Search for the cell housing the specified text and yield its [x, y] center coordinate. 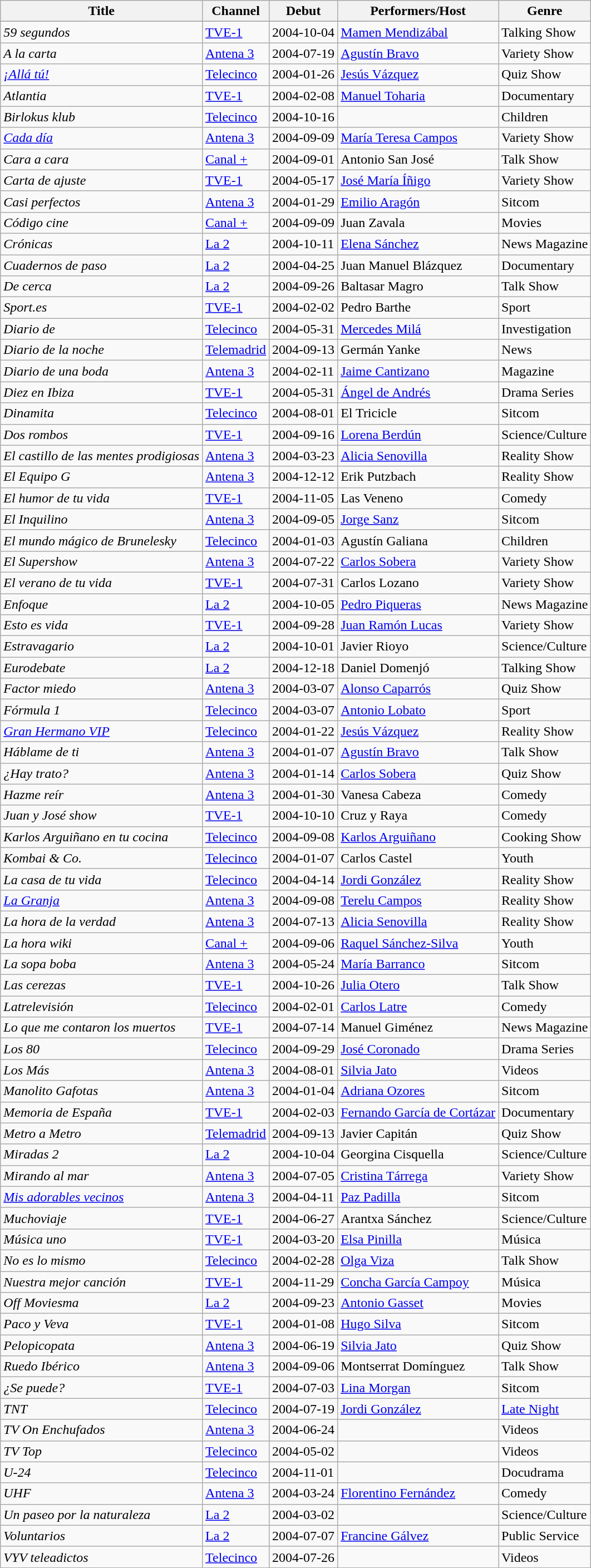
Háblame de ti [101, 752]
2004-01-22 [304, 731]
Magazine [545, 371]
2004-01-29 [304, 201]
Manolito Gafotas [101, 1091]
TNT [101, 1409]
Cada día [101, 138]
Lorena Berdún [418, 435]
2004-02-08 [304, 96]
Ruedo Ibérico [101, 1367]
2004-06-27 [304, 1218]
El Inquilino [101, 519]
2004-07-14 [304, 1028]
Channel [236, 11]
Concha García Campoy [418, 1281]
Nuestra mejor canción [101, 1281]
Paco y Veva [101, 1324]
María Barranco [418, 964]
2004-09-01 [304, 159]
2004-09-05 [304, 519]
2004-02-28 [304, 1260]
Los Más [101, 1070]
2004-07-07 [304, 1536]
Cristina Tárrega [418, 1176]
Agustín Galiana [418, 540]
Birlokus klub [101, 117]
Javier Capitán [418, 1133]
2004-07-22 [304, 561]
El Equipo G [101, 477]
Esto es vida [101, 625]
Estravagario [101, 647]
2004-05-17 [304, 180]
Olga Viza [418, 1260]
Hugo Silva [418, 1324]
Antonio Gasset [418, 1303]
El castillo de las mentes prodigiosas [101, 456]
Vanesa Cabeza [418, 795]
2004-07-31 [304, 583]
Karlos Arguiñano en tu cocina [101, 837]
María Teresa Campos [418, 138]
El Tricicle [418, 413]
TV On Enchufados [101, 1430]
Dinamita [101, 413]
2004-12-18 [304, 668]
Investigation [545, 329]
Juan Zavala [418, 223]
2004-04-25 [304, 265]
Metro a Metro [101, 1133]
El verano de tu vida [101, 583]
2004-07-05 [304, 1176]
Juan Ramón Lucas [418, 625]
Elena Sánchez [418, 244]
TV Top [101, 1451]
2004-01-26 [304, 75]
Fernando García de Cortázar [418, 1112]
Juan y José show [101, 816]
Daniel Domenjó [418, 668]
Adriana Ozores [418, 1091]
Mirando al mar [101, 1176]
Karlos Arguiñano [418, 837]
Casi perfectos [101, 201]
Antonio San José [418, 159]
La casa de tu vida [101, 879]
2004-06-19 [304, 1345]
Raquel Sánchez-Silva [418, 943]
2004-03-24 [304, 1493]
Montserrat Domínguez [418, 1367]
Enfoque [101, 604]
2004-09-23 [304, 1303]
Lo que me contaron los muertos [101, 1028]
La sopa boba [101, 964]
Manuel Giménez [418, 1028]
Alonso Caparrós [418, 689]
2004-09-16 [304, 435]
La hora de la verdad [101, 921]
Georgina Cisquella [418, 1155]
Jorge Sanz [418, 519]
Title [101, 11]
Mercedes Milá [418, 329]
Sport.es [101, 308]
2004-06-24 [304, 1430]
59 segundos [101, 32]
2004-10-11 [304, 244]
2004-05-02 [304, 1451]
Mis adorables vecinos [101, 1197]
2004-03-20 [304, 1239]
U-24 [101, 1472]
Diez en Ibiza [101, 392]
2004-10-10 [304, 816]
Diario de [101, 329]
2004-10-26 [304, 985]
Performers/Host [418, 11]
2004-11-05 [304, 498]
Pedro Barthe [418, 308]
José María Íñigo [418, 180]
Florentino Fernández [418, 1493]
La Granja [101, 900]
A la carta [101, 53]
La hora wiki [101, 943]
2004-02-02 [304, 308]
El humor de tu vida [101, 498]
Ángel de Andrés [418, 392]
Cuadernos de paso [101, 265]
Erik Putzbach [418, 477]
Música uno [101, 1239]
¡Allá tú! [101, 75]
Kombai & Co. [101, 858]
Latrelevisión [101, 1007]
2004-03-02 [304, 1515]
Pedro Piqueras [418, 604]
Mamen Mendizábal [418, 32]
Germán Yanke [418, 350]
El Supershow [101, 561]
Factor miedo [101, 689]
2004-05-24 [304, 964]
Cooking Show [545, 837]
José Coronado [418, 1049]
2004-11-01 [304, 1472]
2004-02-01 [304, 1007]
Diario de una boda [101, 371]
Jaime Cantizano [418, 371]
Dos rombos [101, 435]
Javier Rioyo [418, 647]
Voluntarios [101, 1536]
De cerca [101, 287]
Los 80 [101, 1049]
2004-09-28 [304, 625]
¿Hay trato? [101, 773]
Carta de ajuste [101, 180]
Manuel Toharia [418, 96]
VYV teleadictos [101, 1557]
Las cerezas [101, 985]
Public Service [545, 1536]
2004-01-14 [304, 773]
Julia Otero [418, 985]
2004-02-03 [304, 1112]
2004-04-14 [304, 879]
2004-07-03 [304, 1388]
Las Veneno [418, 498]
Arantxa Sánchez [418, 1218]
Carlos Lozano [418, 583]
Elsa Pinilla [418, 1239]
Pelopicopata [101, 1345]
2004-10-01 [304, 647]
2004-02-11 [304, 371]
Atlantia [101, 96]
Debut [304, 11]
Carlos Latre [418, 1007]
Memoria de España [101, 1112]
Docudrama [545, 1472]
El mundo mágico de Brunelesky [101, 540]
2004-11-29 [304, 1281]
Gran Hermano VIP [101, 731]
2004-07-26 [304, 1557]
2004-12-12 [304, 477]
Código cine [101, 223]
Terelu Campos [418, 900]
Late Night [545, 1409]
Antonio Lobato [418, 710]
Un paseo por la naturaleza [101, 1515]
Francine Gálvez [418, 1536]
Fórmula 1 [101, 710]
2004-03-23 [304, 456]
¿Se puede? [101, 1388]
Muchoviaje [101, 1218]
Hazme reír [101, 795]
Lina Morgan [418, 1388]
2004-10-05 [304, 604]
Emilio Aragón [418, 201]
Cara a cara [101, 159]
Carlos Castel [418, 858]
2004-10-16 [304, 117]
Miradas 2 [101, 1155]
Diario de la noche [101, 350]
Baltasar Magro [418, 287]
Cruz y Raya [418, 816]
Genre [545, 11]
2004-01-08 [304, 1324]
2004-01-30 [304, 795]
No es lo mismo [101, 1260]
2004-09-29 [304, 1049]
2004-09-26 [304, 287]
2004-01-04 [304, 1091]
UHF [101, 1493]
Juan Manuel Blázquez [418, 265]
2004-07-13 [304, 921]
Crónicas [101, 244]
Off Moviesma [101, 1303]
2004-04-11 [304, 1197]
Paz Padilla [418, 1197]
2004-01-03 [304, 540]
Eurodebate [101, 668]
News [545, 350]
